Provide the [x, y] coordinate of the cell's center where the given text is located.  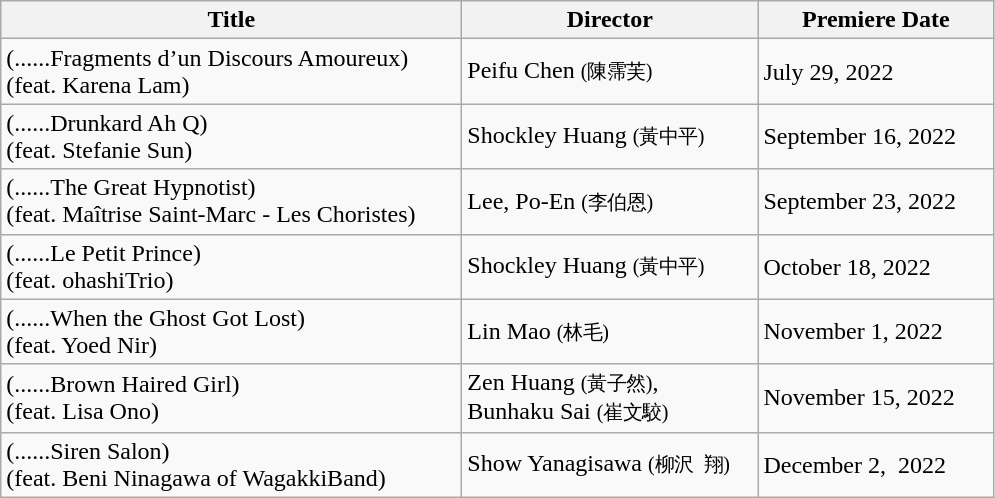
November 15, 2022 [876, 398]
(......When the Ghost Got Lost)(feat. Yoed Nir) [232, 332]
October 18, 2022 [876, 266]
December 2, 2022 [876, 464]
Lee, Po-En (李伯恩) [610, 202]
July 29, 2022 [876, 72]
(......The Great Hypnotist)(feat. Maîtrise Saint-Marc - Les Choristes) [232, 202]
September 23, 2022 [876, 202]
September 16, 2022 [876, 136]
Title [232, 20]
Show Yanagisawa (柳沢 翔) [610, 464]
Lin Mao (林毛) [610, 332]
(......Siren Salon)(feat. Beni Ninagawa of WagakkiBand) [232, 464]
November 1, 2022 [876, 332]
Director [610, 20]
Premiere Date [876, 20]
Zen Huang (黃子然),Bunhaku Sai (崔文駮) [610, 398]
(......Brown Haired Girl)(feat. Lisa Ono) [232, 398]
(......Fragments d’un Discours Amoureux)(feat. Karena Lam) [232, 72]
(......Le Petit Prince)(feat. ohashiTrio) [232, 266]
Peifu Chen (陳霈芙) [610, 72]
(......Drunkard Ah Q)(feat. Stefanie Sun) [232, 136]
